Provide the [x, y] coordinate of the cell's center where the given text is located.  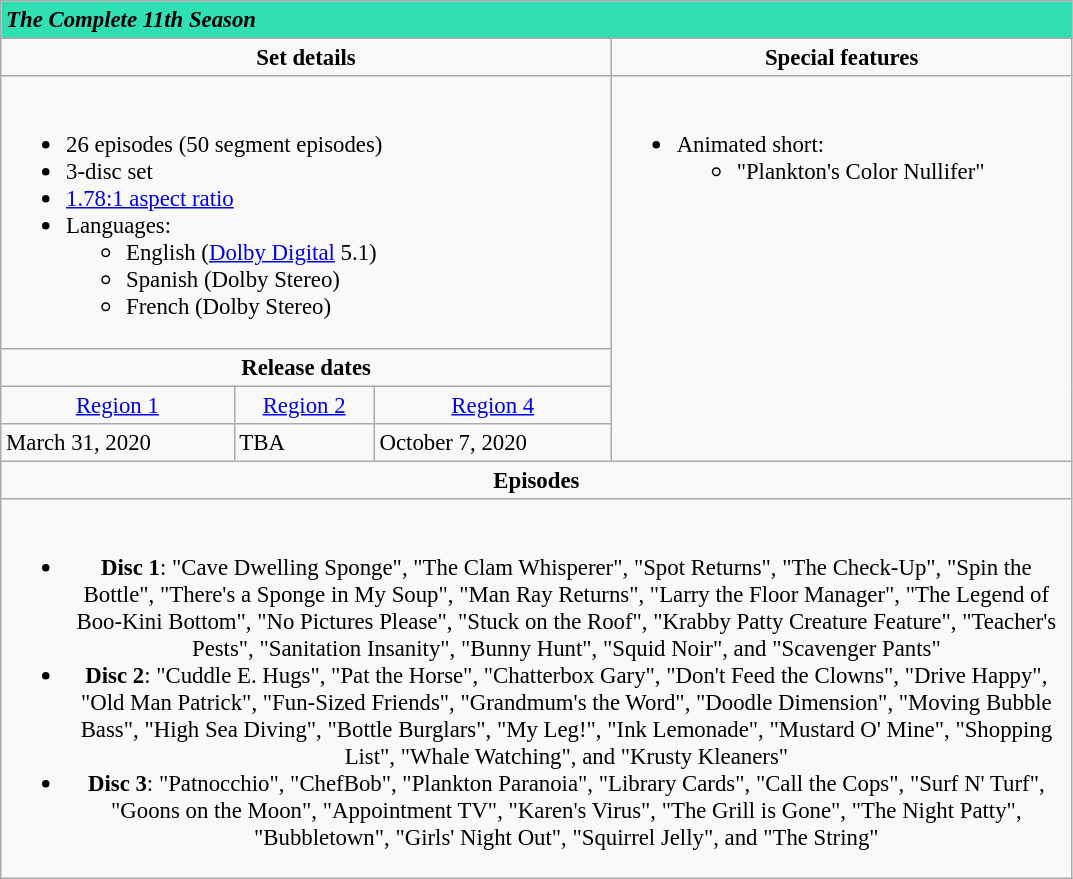
Release dates [306, 367]
Animated short:"Plankton's Color Nullifer" [842, 268]
26 episodes (50 segment episodes)3-disc set1.78:1 aspect ratioLanguages:English (Dolby Digital 5.1)Spanish (Dolby Stereo)French (Dolby Stereo) [306, 212]
Set details [306, 58]
October 7, 2020 [492, 442]
The Complete 11th Season [536, 20]
Episodes [536, 480]
Region 4 [492, 405]
March 31, 2020 [118, 442]
Special features [842, 58]
Region 2 [304, 405]
TBA [304, 442]
Region 1 [118, 405]
